Identify which cell holds the provided text, then report its [X, Y] central coordinate. 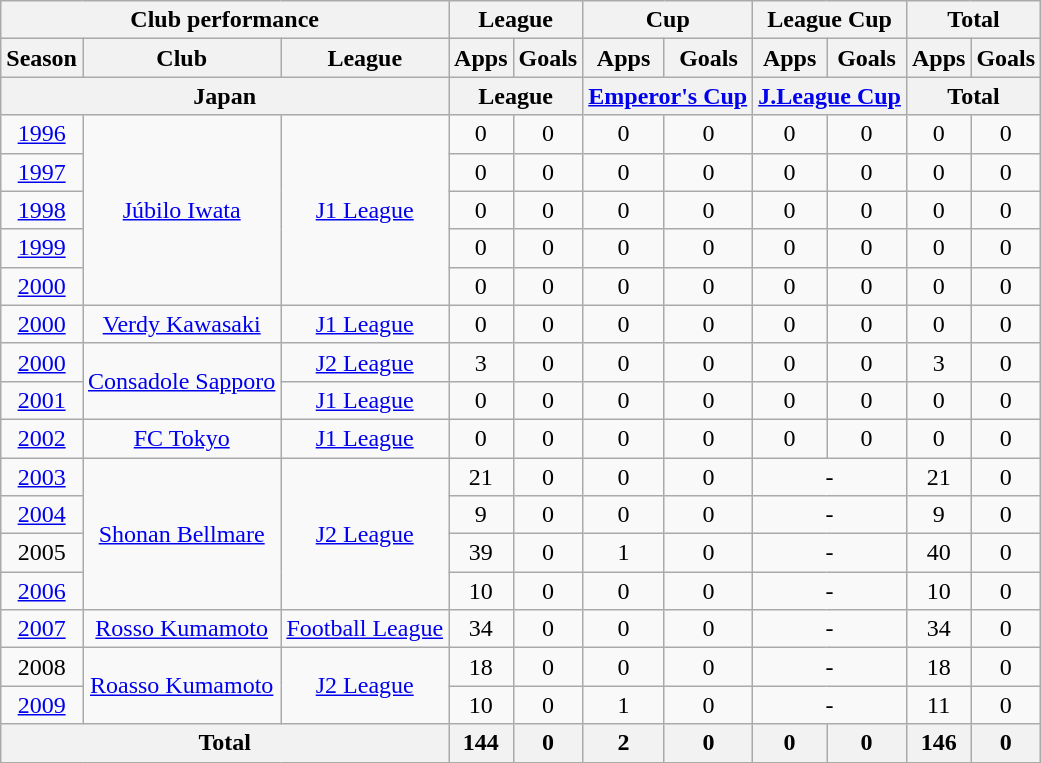
40 [938, 553]
Japan [225, 96]
2006 [42, 591]
Roasso Kumamoto [181, 686]
Consadole Sapporo [181, 381]
Júbilo Iwata [181, 210]
2001 [42, 400]
2004 [42, 515]
Club [181, 58]
39 [481, 553]
146 [938, 743]
2007 [42, 629]
J.League Cup [830, 96]
2008 [42, 667]
Cup [668, 20]
1997 [42, 172]
Season [42, 58]
2002 [42, 438]
Rosso Kumamoto [181, 629]
1996 [42, 134]
2005 [42, 553]
Football League [365, 629]
144 [481, 743]
Emperor's Cup [668, 96]
Shonan Bellmare [181, 534]
2009 [42, 705]
2 [624, 743]
2003 [42, 477]
League Cup [830, 20]
Verdy Kawasaki [181, 324]
11 [938, 705]
Club performance [225, 20]
1998 [42, 210]
FC Tokyo [181, 438]
1999 [42, 248]
